For the text-containing cell, return its midpoint in [X, Y] coordinate format. 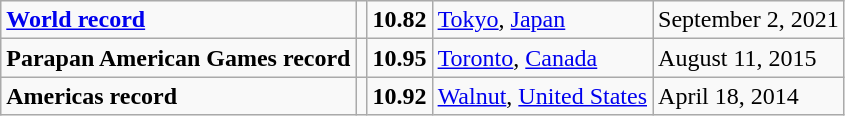
10.95 [400, 58]
Parapan American Games record [178, 58]
Toronto, Canada [542, 58]
April 18, 2014 [749, 96]
Walnut, United States [542, 96]
Tokyo, Japan [542, 20]
10.92 [400, 96]
World record [178, 20]
September 2, 2021 [749, 20]
Americas record [178, 96]
August 11, 2015 [749, 58]
10.82 [400, 20]
